Return (X, Y) of the center of cell containing provided text 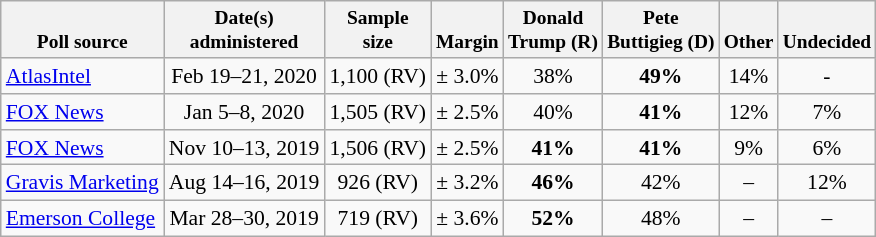
Margin (467, 30)
38% (552, 76)
AtlasIntel (82, 76)
Undecided (827, 30)
1,505 (RV) (378, 112)
Samplesize (378, 30)
Date(s)administered (244, 30)
± 3.2% (467, 183)
42% (662, 183)
49% (662, 76)
Aug 14–16, 2019 (244, 183)
40% (552, 112)
1,100 (RV) (378, 76)
52% (552, 219)
Gravis Marketing (82, 183)
14% (748, 76)
DonaldTrump (R) (552, 30)
- (827, 76)
Mar 28–30, 2019 (244, 219)
46% (552, 183)
719 (RV) (378, 219)
Jan 5–8, 2020 (244, 112)
± 3.6% (467, 219)
1,506 (RV) (378, 148)
PeteButtigieg (D) (662, 30)
Nov 10–13, 2019 (244, 148)
9% (748, 148)
7% (827, 112)
± 3.0% (467, 76)
Poll source (82, 30)
926 (RV) (378, 183)
Other (748, 30)
48% (662, 219)
6% (827, 148)
Emerson College (82, 219)
Feb 19–21, 2020 (244, 76)
